Extract the (x, y) coordinate from the center of the cell holding the provided text.  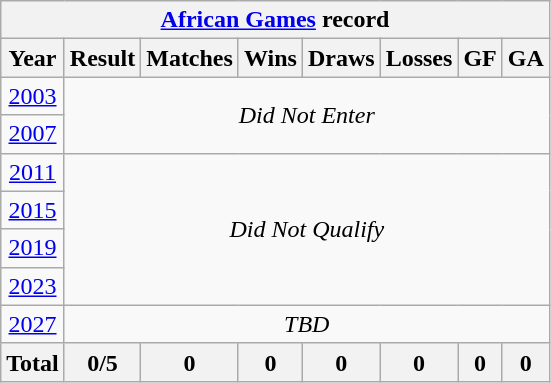
0/5 (102, 362)
Total (33, 362)
Matches (190, 58)
GF (480, 58)
Result (102, 58)
TBD (306, 324)
2003 (33, 96)
2019 (33, 248)
2011 (33, 172)
African Games record (276, 20)
Losses (419, 58)
Wins (270, 58)
Did Not Enter (306, 115)
2027 (33, 324)
2007 (33, 134)
Year (33, 58)
2015 (33, 210)
Did Not Qualify (306, 229)
Draws (341, 58)
2023 (33, 286)
GA (526, 58)
